Detect which cell encompasses the target text, then output its [x, y] center coordinate. 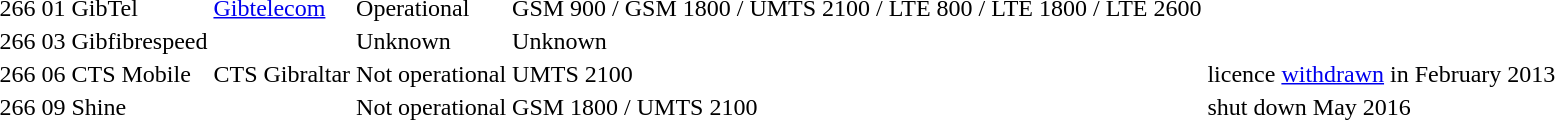
Not operational [432, 74]
CTS Gibraltar [282, 74]
Gibfibrespeed [140, 41]
06 [54, 74]
UMTS 2100 [857, 74]
03 [54, 41]
CTS Mobile [140, 74]
